Output the (X, Y) coordinate of the center of the cell containing the given text.  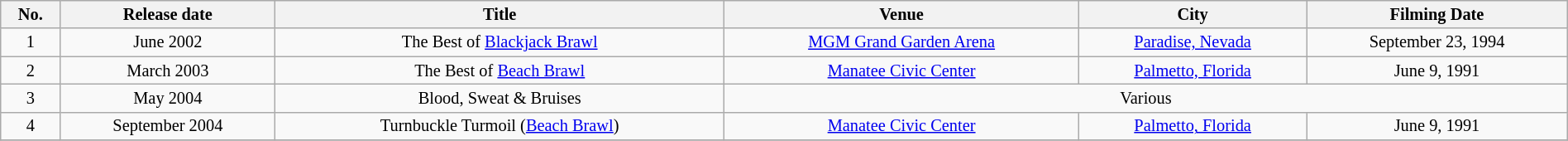
City (1193, 14)
June 2002 (168, 42)
Blood, Sweat & Bruises (500, 98)
September 2004 (168, 126)
Paradise, Nevada (1193, 42)
Various (1146, 98)
Release date (168, 14)
The Best of Blackjack Brawl (500, 42)
MGM Grand Garden Arena (901, 42)
No. (31, 14)
September 23, 1994 (1437, 42)
3 (31, 98)
Filming Date (1437, 14)
4 (31, 126)
Turnbuckle Turmoil (Beach Brawl) (500, 126)
March 2003 (168, 70)
Title (500, 14)
2 (31, 70)
1 (31, 42)
May 2004 (168, 98)
Venue (901, 14)
The Best of Beach Brawl (500, 70)
